Return (X, Y) of the center of cell containing provided text 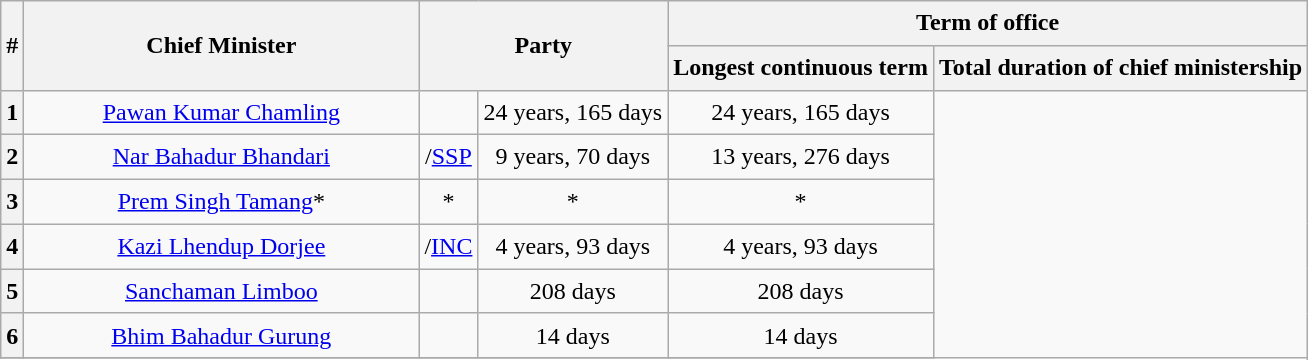
9 years, 70 days (573, 158)
# (12, 46)
1 (12, 112)
Term of office (988, 24)
Kazi Lhendup Dorjee (222, 246)
5 (12, 292)
Nar Bahadur Bhandari (222, 158)
Total duration of chief ministership (1120, 68)
Party (544, 46)
Sanchaman Limboo (222, 292)
Prem Singh Tamang* (222, 202)
Chief Minister (222, 46)
Pawan Kumar Chamling (222, 112)
/INC (448, 246)
2 (12, 158)
4 (12, 246)
Bhim Bahadur Gurung (222, 336)
3 (12, 202)
Longest continuous term (801, 68)
/SSP (448, 158)
6 (12, 336)
13 years, 276 days (801, 158)
